Return the [X, Y] coordinate for the center point of the cell that contains the specified text.  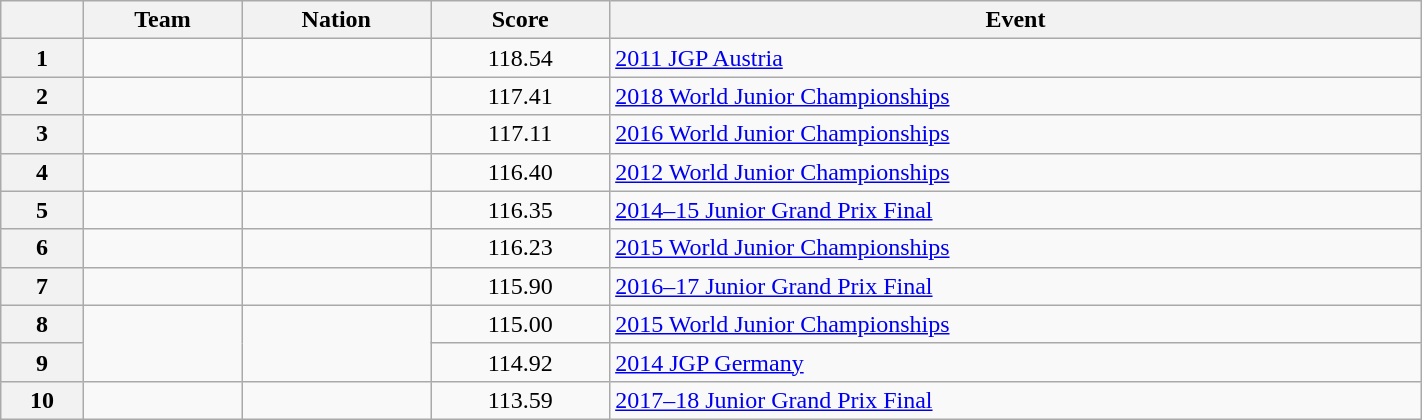
7 [42, 286]
2014 JGP Germany [1016, 362]
10 [42, 400]
2014–15 Junior Grand Prix Final [1016, 210]
Score [520, 20]
2016 World Junior Championships [1016, 134]
118.54 [520, 58]
2 [42, 96]
2012 World Junior Championships [1016, 172]
Event [1016, 20]
4 [42, 172]
9 [42, 362]
1 [42, 58]
115.00 [520, 324]
2016–17 Junior Grand Prix Final [1016, 286]
116.23 [520, 248]
117.11 [520, 134]
116.40 [520, 172]
114.92 [520, 362]
116.35 [520, 210]
3 [42, 134]
2017–18 Junior Grand Prix Final [1016, 400]
Team [162, 20]
113.59 [520, 400]
2018 World Junior Championships [1016, 96]
6 [42, 248]
2011 JGP Austria [1016, 58]
Nation [336, 20]
8 [42, 324]
117.41 [520, 96]
115.90 [520, 286]
5 [42, 210]
